From the cell containing the given text, extract its center point as [X, Y] coordinate. 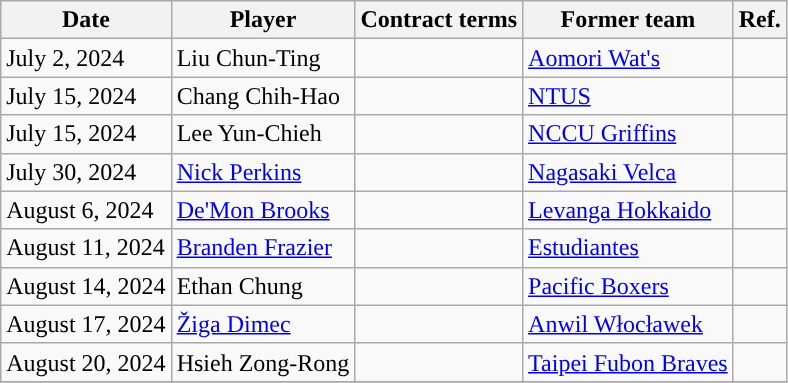
Žiga Dimec [263, 324]
Former team [628, 20]
Chang Chih-Hao [263, 96]
De'Mon Brooks [263, 210]
Pacific Boxers [628, 286]
Nagasaki Velca [628, 172]
August 11, 2024 [86, 248]
Player [263, 20]
Nick Perkins [263, 172]
Contract terms [439, 20]
NTUS [628, 96]
Levanga Hokkaido [628, 210]
July 2, 2024 [86, 58]
Branden Frazier [263, 248]
Liu Chun-Ting [263, 58]
Lee Yun-Chieh [263, 134]
Ethan Chung [263, 286]
Hsieh Zong-Rong [263, 362]
Ref. [760, 20]
July 30, 2024 [86, 172]
August 14, 2024 [86, 286]
August 20, 2024 [86, 362]
Date [86, 20]
Anwil Włocławek [628, 324]
Taipei Fubon Braves [628, 362]
Aomori Wat's [628, 58]
August 17, 2024 [86, 324]
Estudiantes [628, 248]
August 6, 2024 [86, 210]
NCCU Griffins [628, 134]
